Determine the (x, y) coordinate at the center of the cell enclosing the given text.  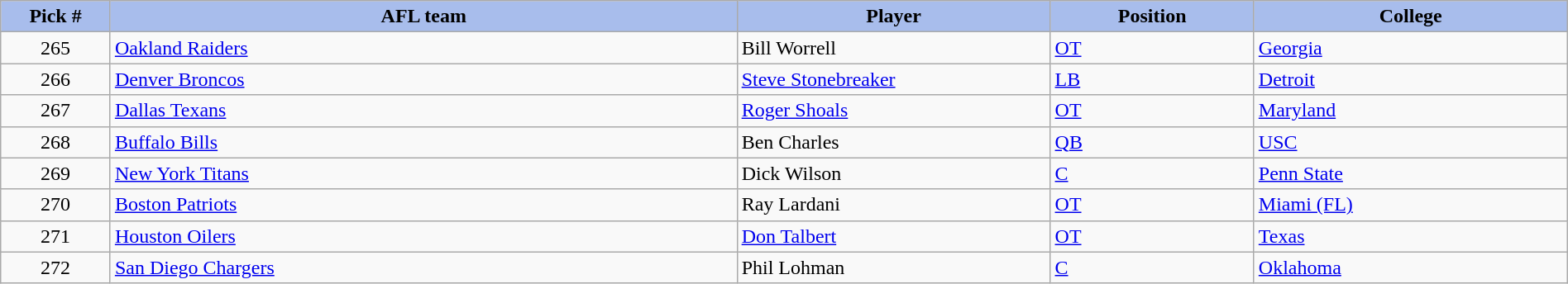
Detroit (1411, 79)
New York Titans (423, 173)
Pick # (56, 17)
Oakland Raiders (423, 48)
Buffalo Bills (423, 142)
College (1411, 17)
Oklahoma (1411, 267)
Roger Shoals (893, 111)
Texas (1411, 236)
272 (56, 267)
Boston Patriots (423, 205)
267 (56, 111)
Ben Charles (893, 142)
LB (1152, 79)
265 (56, 48)
Houston Oilers (423, 236)
271 (56, 236)
AFL team (423, 17)
Phil Lohman (893, 267)
Ray Lardani (893, 205)
Penn State (1411, 173)
Dallas Texans (423, 111)
Dick Wilson (893, 173)
268 (56, 142)
Don Talbert (893, 236)
266 (56, 79)
270 (56, 205)
San Diego Chargers (423, 267)
Maryland (1411, 111)
USC (1411, 142)
Denver Broncos (423, 79)
Miami (FL) (1411, 205)
269 (56, 173)
Player (893, 17)
Position (1152, 17)
Georgia (1411, 48)
QB (1152, 142)
Bill Worrell (893, 48)
Steve Stonebreaker (893, 79)
